Identify which cell holds the provided text, then report its (x, y) central coordinate. 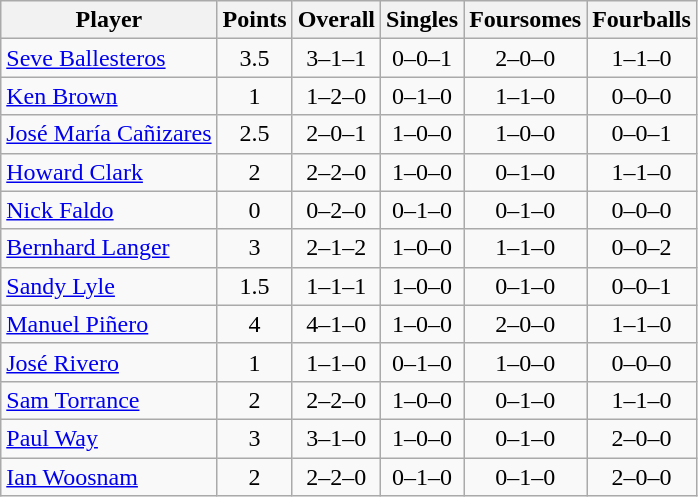
3–1–1 (336, 58)
Sandy Lyle (109, 286)
1–2–0 (336, 96)
2–0–1 (336, 134)
Foursomes (526, 20)
Fourballs (642, 20)
0–2–0 (336, 210)
Bernhard Langer (109, 248)
Howard Clark (109, 172)
Overall (336, 20)
José Rivero (109, 362)
José María Cañizares (109, 134)
Singles (422, 20)
Sam Torrance (109, 400)
Manuel Piñero (109, 324)
0 (254, 210)
1–1–1 (336, 286)
0–0–2 (642, 248)
4–1–0 (336, 324)
4 (254, 324)
Ken Brown (109, 96)
Paul Way (109, 438)
3–1–0 (336, 438)
Points (254, 20)
Nick Faldo (109, 210)
Ian Woosnam (109, 477)
2–1–2 (336, 248)
Seve Ballesteros (109, 58)
Player (109, 20)
2.5 (254, 134)
3.5 (254, 58)
1.5 (254, 286)
